From the cell containing the given text, extract its center point as (x, y) coordinate. 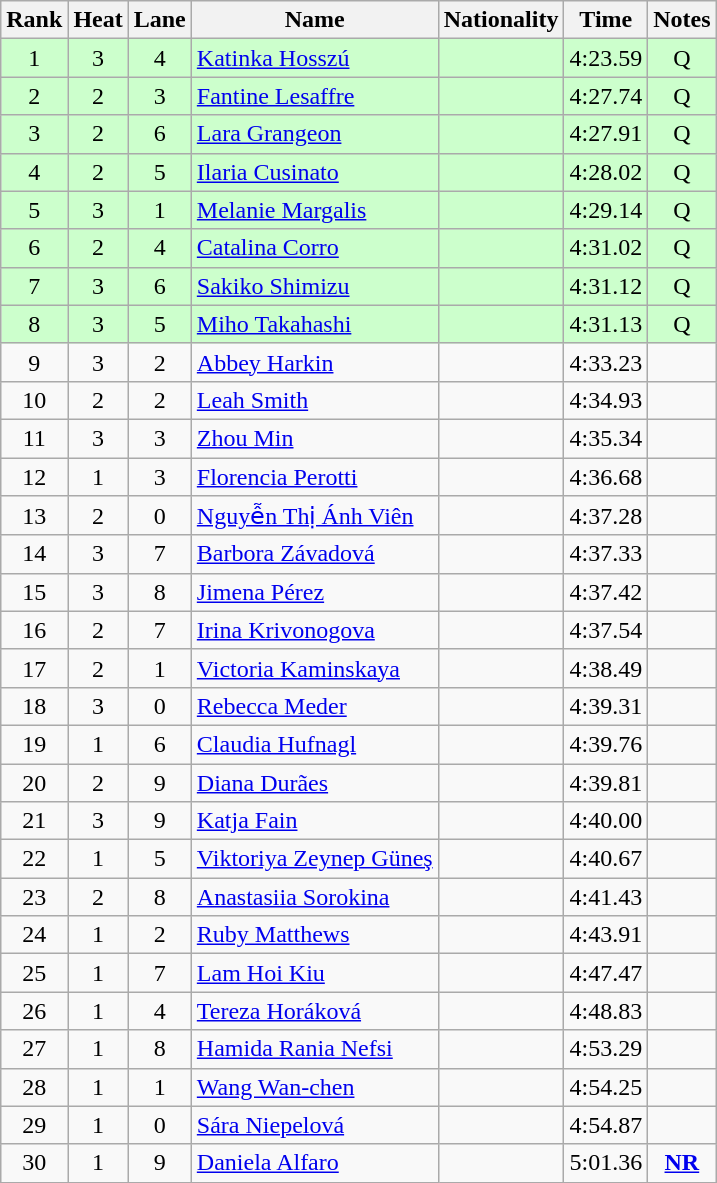
4:53.29 (606, 1049)
4:41.43 (606, 897)
16 (34, 630)
Catalina Corro (314, 248)
4:39.81 (606, 783)
4:31.02 (606, 248)
4:34.93 (606, 400)
Time (606, 20)
4:39.76 (606, 744)
24 (34, 935)
4:31.12 (606, 286)
4:43.91 (606, 935)
4:40.67 (606, 859)
Fantine Lesaffre (314, 96)
4:31.13 (606, 324)
Wang Wan-chen (314, 1087)
21 (34, 821)
Melanie Margalis (314, 210)
13 (34, 516)
4:39.31 (606, 706)
4:54.87 (606, 1125)
Rank (34, 20)
Ilaria Cusinato (314, 172)
NR (682, 1163)
4:37.28 (606, 516)
4:37.42 (606, 592)
Zhou Min (314, 438)
17 (34, 668)
Rebecca Meder (314, 706)
4:37.54 (606, 630)
Anastasiia Sorokina (314, 897)
20 (34, 783)
4:33.23 (606, 362)
27 (34, 1049)
4:23.59 (606, 58)
Miho Takahashi (314, 324)
Irina Krivonogova (314, 630)
4:27.91 (606, 134)
12 (34, 477)
4:37.33 (606, 554)
4:29.14 (606, 210)
Viktoriya Zeynep Güneş (314, 859)
29 (34, 1125)
Nationality (501, 20)
14 (34, 554)
26 (34, 1011)
22 (34, 859)
Katja Fain (314, 821)
28 (34, 1087)
4:48.83 (606, 1011)
Nguyễn Thị Ánh Viên (314, 516)
Jimena Pérez (314, 592)
25 (34, 973)
4:47.47 (606, 973)
Ruby Matthews (314, 935)
Lam Hoi Kiu (314, 973)
Hamida Rania Nefsi (314, 1049)
Heat (98, 20)
4:27.74 (606, 96)
4:36.68 (606, 477)
4:40.00 (606, 821)
Notes (682, 20)
Lara Grangeon (314, 134)
Tereza Horáková (314, 1011)
18 (34, 706)
10 (34, 400)
4:35.34 (606, 438)
4:28.02 (606, 172)
Katinka Hosszú (314, 58)
4:54.25 (606, 1087)
Daniela Alfaro (314, 1163)
23 (34, 897)
Lane (160, 20)
Florencia Perotti (314, 477)
Name (314, 20)
Claudia Hufnagl (314, 744)
15 (34, 592)
5:01.36 (606, 1163)
Victoria Kaminskaya (314, 668)
4:38.49 (606, 668)
Leah Smith (314, 400)
11 (34, 438)
Abbey Harkin (314, 362)
Diana Durães (314, 783)
Sakiko Shimizu (314, 286)
Barbora Závadová (314, 554)
30 (34, 1163)
19 (34, 744)
Sára Niepelová (314, 1125)
